Identify which cell holds the provided text, then report its (x, y) central coordinate. 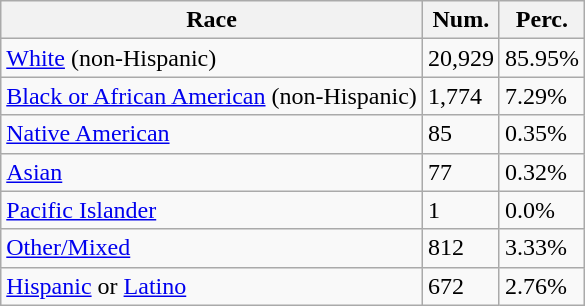
1,774 (460, 96)
1 (460, 210)
Pacific Islander (212, 210)
Race (212, 20)
7.29% (542, 96)
Asian (212, 172)
0.32% (542, 172)
812 (460, 248)
Other/Mixed (212, 248)
Hispanic or Latino (212, 286)
White (non-Hispanic) (212, 58)
0.0% (542, 210)
Perc. (542, 20)
Black or African American (non-Hispanic) (212, 96)
77 (460, 172)
20,929 (460, 58)
85.95% (542, 58)
Num. (460, 20)
Native American (212, 134)
3.33% (542, 248)
2.76% (542, 286)
85 (460, 134)
0.35% (542, 134)
672 (460, 286)
